Return [X, Y] of the center of cell containing provided text 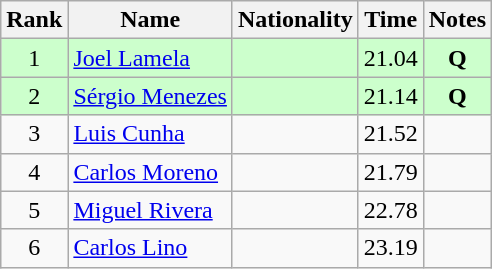
23.19 [390, 248]
21.04 [390, 58]
21.79 [390, 172]
Time [390, 20]
Nationality [295, 20]
2 [34, 96]
4 [34, 172]
5 [34, 210]
Miguel Rivera [150, 210]
22.78 [390, 210]
1 [34, 58]
3 [34, 134]
21.14 [390, 96]
6 [34, 248]
Rank [34, 20]
Carlos Lino [150, 248]
Name [150, 20]
21.52 [390, 134]
Notes [457, 20]
Joel Lamela [150, 58]
Sérgio Menezes [150, 96]
Luis Cunha [150, 134]
Carlos Moreno [150, 172]
